From the cell containing the given text, extract its center point as (X, Y) coordinate. 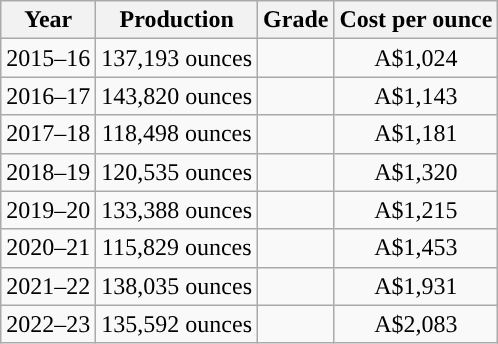
Cost per ounce (416, 20)
2021–22 (48, 286)
115,829 ounces (177, 248)
A$1,143 (416, 96)
143,820 ounces (177, 96)
137,193 ounces (177, 58)
2017–18 (48, 134)
135,592 ounces (177, 324)
A$1,024 (416, 58)
138,035 ounces (177, 286)
A$1,320 (416, 172)
2020–21 (48, 248)
A$2,083 (416, 324)
Production (177, 20)
120,535 ounces (177, 172)
118,498 ounces (177, 134)
A$1,181 (416, 134)
Year (48, 20)
A$1,453 (416, 248)
Grade (296, 20)
2022–23 (48, 324)
2016–17 (48, 96)
2018–19 (48, 172)
A$1,215 (416, 210)
A$1,931 (416, 286)
133,388 ounces (177, 210)
2019–20 (48, 210)
2015–16 (48, 58)
